Locate the cell with the specified text and output its (x, y) center coordinate. 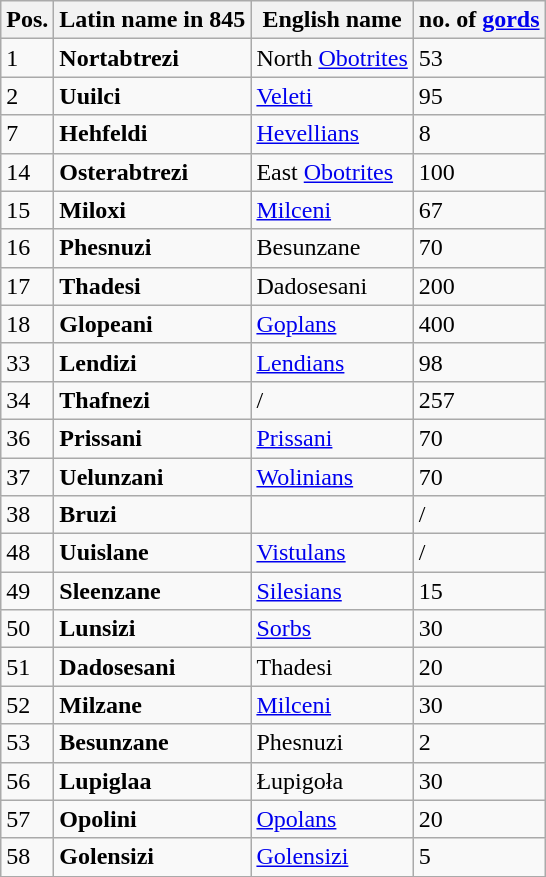
38 (28, 515)
Osterabtrezi (152, 172)
1 (28, 58)
8 (479, 134)
Lendizi (152, 362)
Uuislane (152, 553)
Vistulans (332, 553)
Bruzi (152, 515)
Uelunzani (152, 477)
33 (28, 362)
400 (479, 324)
Latin name in 845 (152, 20)
49 (28, 591)
Hehfeldi (152, 134)
14 (28, 172)
200 (479, 286)
Glopeani (152, 324)
Sorbs (332, 629)
52 (28, 705)
100 (479, 172)
Silesians (332, 591)
34 (28, 400)
Wolinians (332, 477)
Opolini (152, 819)
257 (479, 400)
17 (28, 286)
Hevellians (332, 134)
18 (28, 324)
Nortabtrezi (152, 58)
Veleti (332, 96)
48 (28, 553)
Miloxi (152, 210)
Milzane (152, 705)
East Obotrites (332, 172)
no. of gords (479, 20)
Sleenzane (152, 591)
67 (479, 210)
English name (332, 20)
Goplans (332, 324)
95 (479, 96)
Uuilci (152, 96)
Opolans (332, 819)
58 (28, 857)
Pos. (28, 20)
Lendians (332, 362)
Lunsizi (152, 629)
Lupiglaa (152, 781)
North Obotrites (332, 58)
98 (479, 362)
Thafnezi (152, 400)
5 (479, 857)
Łupigoła (332, 781)
57 (28, 819)
7 (28, 134)
56 (28, 781)
36 (28, 438)
37 (28, 477)
50 (28, 629)
16 (28, 248)
51 (28, 667)
